Locate the cell with the specified text and output its (x, y) center coordinate. 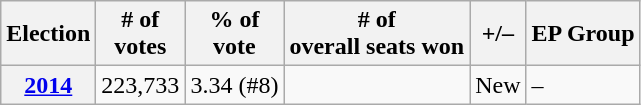
# ofoverall seats won (377, 34)
Election (48, 34)
EP Group (583, 34)
223,733 (140, 85)
2014 (48, 85)
% ofvote (234, 34)
New (498, 85)
# ofvotes (140, 34)
– (583, 85)
+/– (498, 34)
3.34 (#8) (234, 85)
